Find where the given text appears and provide that cell's center as [X, Y] coordinate. 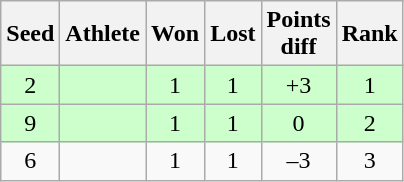
Lost [233, 34]
Pointsdiff [298, 34]
Athlete [103, 34]
6 [30, 161]
–3 [298, 161]
3 [370, 161]
9 [30, 123]
0 [298, 123]
Won [176, 34]
Seed [30, 34]
Rank [370, 34]
+3 [298, 85]
